Extract the [X, Y] coordinate from the center of the cell holding the provided text.  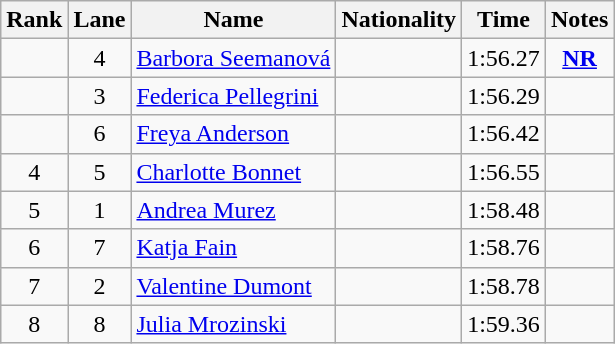
Nationality [399, 20]
Rank [34, 20]
Lane [100, 20]
Julia Mrozinski [234, 324]
3 [100, 96]
1:56.42 [504, 134]
Katja Fain [234, 248]
1 [100, 210]
1:56.29 [504, 96]
1:56.55 [504, 172]
1:56.27 [504, 58]
Freya Anderson [234, 134]
1:58.48 [504, 210]
1:58.76 [504, 248]
Valentine Dumont [234, 286]
Charlotte Bonnet [234, 172]
1:59.36 [504, 324]
NR [579, 58]
2 [100, 286]
Barbora Seemanová [234, 58]
Notes [579, 20]
Andrea Murez [234, 210]
1:58.78 [504, 286]
Federica Pellegrini [234, 96]
Name [234, 20]
Time [504, 20]
